Locate the cell with the specified text and output its (X, Y) center coordinate. 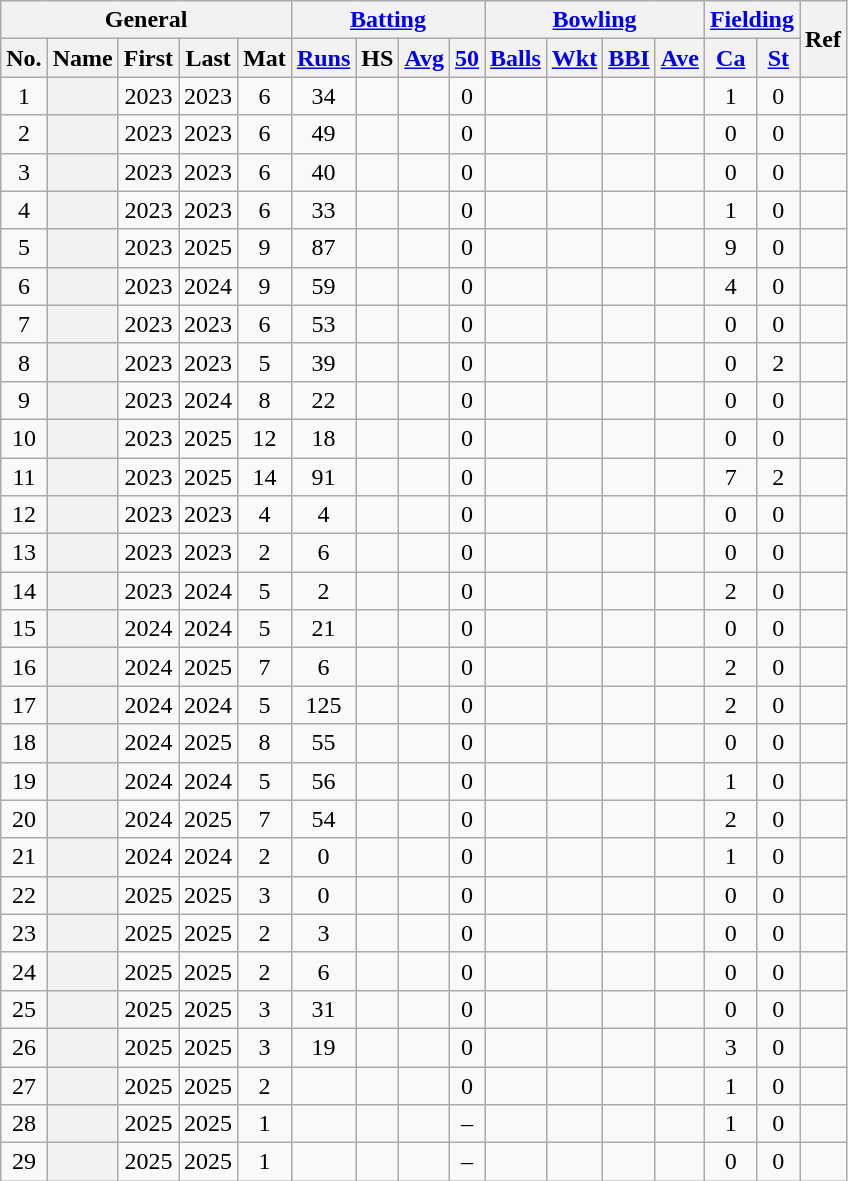
11 (24, 477)
23 (24, 933)
20 (24, 819)
39 (323, 362)
Batting (388, 20)
Wkt (574, 58)
Mat (265, 58)
26 (24, 1047)
13 (24, 553)
87 (323, 248)
34 (323, 96)
No. (24, 58)
56 (323, 781)
Fielding (752, 20)
Runs (323, 58)
10 (24, 438)
29 (24, 1162)
55 (323, 743)
Ca (730, 58)
25 (24, 1009)
16 (24, 667)
HS (378, 58)
Last (208, 58)
125 (323, 705)
24 (24, 971)
Avg (424, 58)
Ave (680, 58)
40 (323, 172)
First (148, 58)
Balls (516, 58)
53 (323, 324)
General (146, 20)
Name (82, 58)
31 (323, 1009)
BBI (629, 58)
15 (24, 629)
33 (323, 210)
59 (323, 286)
50 (466, 58)
17 (24, 705)
Bowling (595, 20)
Ref (824, 39)
54 (323, 819)
St (778, 58)
49 (323, 134)
27 (24, 1085)
91 (323, 477)
28 (24, 1124)
